For the text-containing cell, return its midpoint in [X, Y] coordinate format. 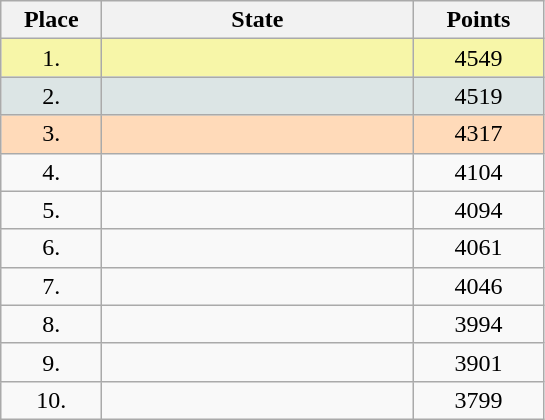
4. [52, 172]
4104 [478, 172]
8. [52, 324]
3. [52, 134]
2. [52, 96]
7. [52, 286]
4549 [478, 58]
3994 [478, 324]
3901 [478, 362]
10. [52, 400]
6. [52, 248]
4094 [478, 210]
4046 [478, 286]
Place [52, 20]
1. [52, 58]
3799 [478, 400]
Points [478, 20]
4317 [478, 134]
9. [52, 362]
4061 [478, 248]
5. [52, 210]
4519 [478, 96]
State [258, 20]
